Search for the cell housing the specified text and yield its (X, Y) center coordinate. 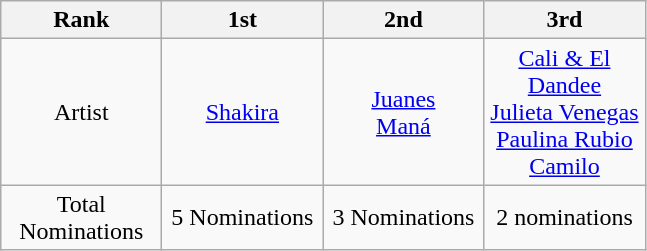
Total Nominations (82, 218)
1st (242, 20)
Rank (82, 20)
2 nominations (564, 218)
3rd (564, 20)
Shakira (242, 112)
Artist (82, 112)
2nd (404, 20)
5 Nominations (242, 218)
Cali & El DandeeJulieta VenegasPaulina RubioCamilo (564, 112)
3 Nominations (404, 218)
JuanesManá (404, 112)
